Return the (x, y) coordinate for the center point of the cell that contains the specified text.  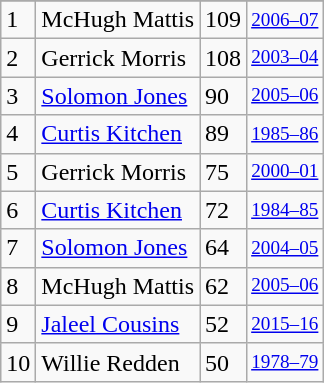
2004–05 (285, 248)
3 (18, 96)
1 (18, 20)
1985–86 (285, 134)
75 (224, 172)
5 (18, 172)
2 (18, 58)
109 (224, 20)
4 (18, 134)
8 (18, 286)
90 (224, 96)
6 (18, 210)
Jaleel Cousins (118, 324)
2000–01 (285, 172)
Willie Redden (118, 362)
2006–07 (285, 20)
2003–04 (285, 58)
10 (18, 362)
1984–85 (285, 210)
72 (224, 210)
9 (18, 324)
64 (224, 248)
52 (224, 324)
108 (224, 58)
89 (224, 134)
7 (18, 248)
1978–79 (285, 362)
62 (224, 286)
2015–16 (285, 324)
50 (224, 362)
